Find where the given text appears and provide that cell's center as (X, Y) coordinate. 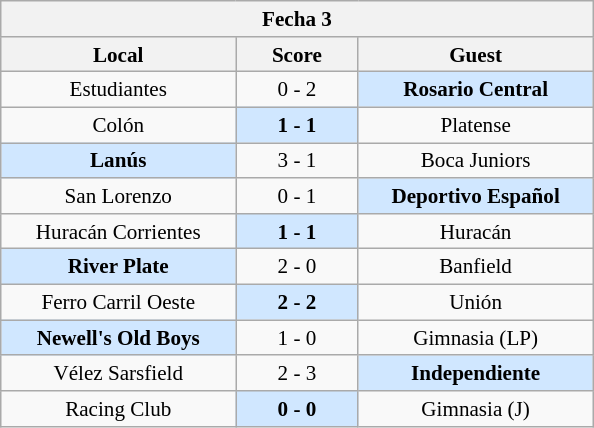
Banfield (476, 266)
Huracán (476, 230)
Deportivo Español (476, 196)
Independiente (476, 372)
2 - 3 (297, 372)
Newell's Old Boys (118, 338)
Gimnasia (LP) (476, 338)
Lanús (118, 160)
Gimnasia (J) (476, 408)
Estudiantes (118, 90)
Unión (476, 302)
River Plate (118, 266)
Rosario Central (476, 90)
Racing Club (118, 408)
Local (118, 54)
2 - 2 (297, 302)
Guest (476, 54)
2 - 0 (297, 266)
Colón (118, 124)
San Lorenzo (118, 196)
Vélez Sarsfield (118, 372)
Huracán Corrientes (118, 230)
Boca Juniors (476, 160)
Fecha 3 (297, 18)
Platense (476, 124)
Ferro Carril Oeste (118, 302)
Score (297, 54)
0 - 2 (297, 90)
0 - 0 (297, 408)
0 - 1 (297, 196)
1 - 0 (297, 338)
3 - 1 (297, 160)
